Find where the given text appears and provide that cell's center as (X, Y) coordinate. 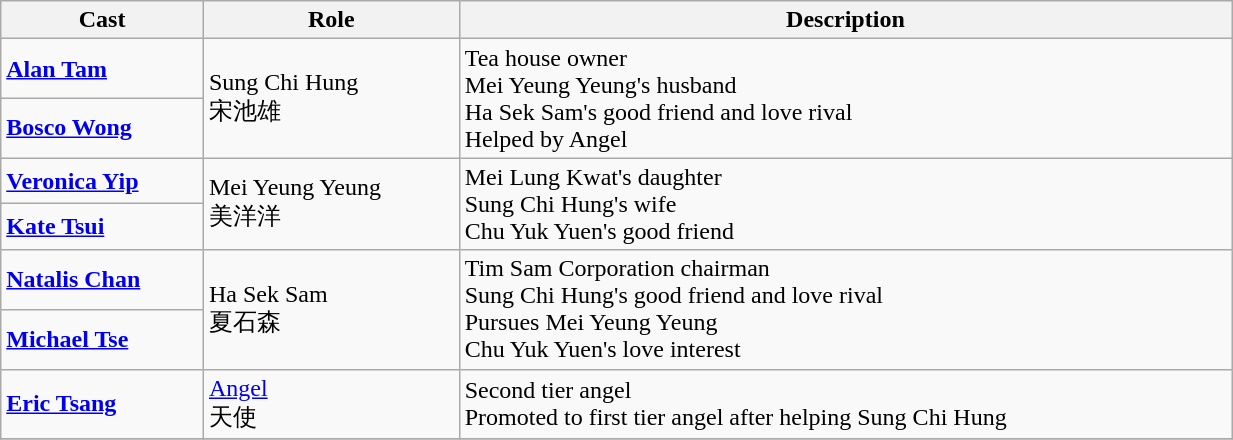
Role (331, 20)
Alan Tam (102, 69)
Ha Sek Sam夏石森 (331, 310)
Cast (102, 20)
Tim Sam Corporation chairmanSung Chi Hung's good friend and love rivalPursues Mei Yeung YeungChu Yuk Yuen's love interest (845, 310)
Michael Tse (102, 339)
Mei Lung Kwat's daughterSung Chi Hung's wifeChu Yuk Yuen's good friend (845, 204)
Eric Tsang (102, 404)
Bosco Wong (102, 128)
Angel天使 (331, 404)
Kate Tsui (102, 227)
Veronica Yip (102, 181)
Tea house ownerMei Yeung Yeung's husbandHa Sek Sam's good friend and love rivalHelped by Angel (845, 98)
Second tier angelPromoted to first tier angel after helping Sung Chi Hung (845, 404)
Sung Chi Hung宋池雄 (331, 98)
Description (845, 20)
Natalis Chan (102, 280)
Mei Yeung Yeung美洋洋 (331, 204)
